Provide the (x, y) coordinate of the cell's center where the given text is located.  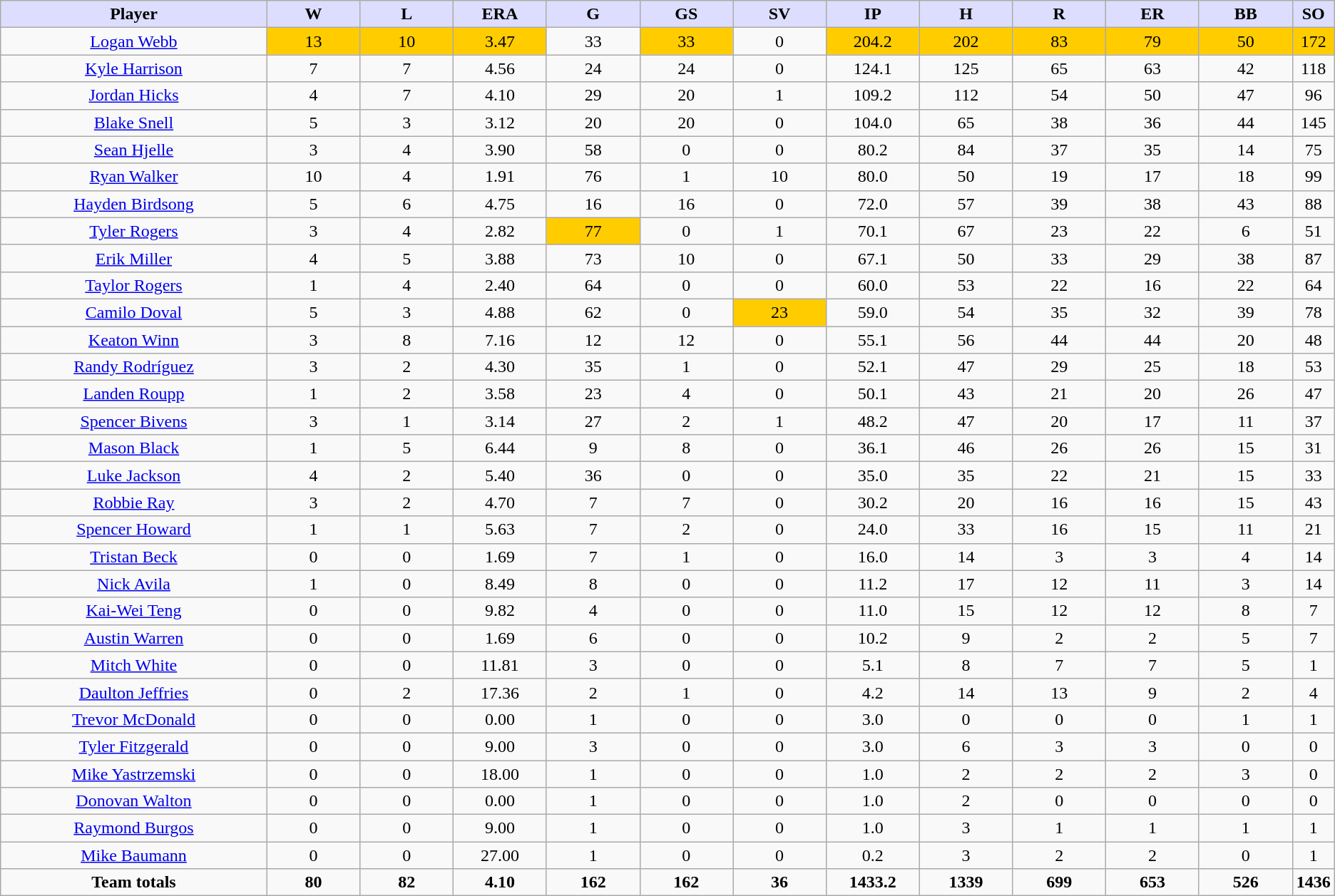
Robbie Ray (134, 503)
3.58 (501, 394)
653 (1152, 882)
3.14 (501, 421)
3.12 (501, 123)
67.1 (873, 258)
1.91 (501, 177)
82 (406, 882)
204.2 (873, 41)
104.0 (873, 123)
4.70 (501, 503)
IP (873, 14)
4.88 (501, 312)
5.63 (501, 530)
Erik Miller (134, 258)
Kai-Wei Teng (134, 611)
80.2 (873, 150)
Spencer Howard (134, 530)
SO (1314, 14)
2.82 (501, 231)
46 (966, 448)
W (314, 14)
84 (966, 150)
9.82 (501, 611)
145 (1314, 123)
10.2 (873, 638)
16.0 (873, 557)
L (406, 14)
35.0 (873, 475)
48.2 (873, 421)
7.16 (501, 340)
70.1 (873, 231)
202 (966, 41)
Luke Jackson (134, 475)
11.81 (501, 665)
ERA (501, 14)
Mitch White (134, 665)
Hayden Birdsong (134, 204)
GS (686, 14)
SV (780, 14)
Player (134, 14)
80.0 (873, 177)
Sean Hjelle (134, 150)
24.0 (873, 530)
25 (1152, 367)
Tyler Fitzgerald (134, 746)
Spencer Bivens (134, 421)
ER (1152, 14)
2.40 (501, 285)
Mike Baumann (134, 855)
Donovan Walton (134, 801)
78 (1314, 312)
0.2 (873, 855)
11.0 (873, 611)
58 (593, 150)
77 (593, 231)
5.40 (501, 475)
42 (1245, 68)
4.75 (501, 204)
R (1060, 14)
56 (966, 340)
699 (1060, 882)
60.0 (873, 285)
99 (1314, 177)
124.1 (873, 68)
83 (1060, 41)
Nick Avila (134, 584)
BB (1245, 14)
1436 (1314, 882)
18.00 (501, 773)
3.90 (501, 150)
Tyler Rogers (134, 231)
17.36 (501, 692)
36.1 (873, 448)
Trevor McDonald (134, 719)
76 (593, 177)
8.49 (501, 584)
4.30 (501, 367)
75 (1314, 150)
Kyle Harrison (134, 68)
27.00 (501, 855)
57 (966, 204)
4.56 (501, 68)
Daulton Jeffries (134, 692)
62 (593, 312)
Keaton Winn (134, 340)
125 (966, 68)
Austin Warren (134, 638)
5.1 (873, 665)
4.2 (873, 692)
1339 (966, 882)
Logan Webb (134, 41)
27 (593, 421)
80 (314, 882)
11.2 (873, 584)
Taylor Rogers (134, 285)
H (966, 14)
67 (966, 231)
31 (1314, 448)
G (593, 14)
32 (1152, 312)
73 (593, 258)
1433.2 (873, 882)
Team totals (134, 882)
79 (1152, 41)
Jordan Hicks (134, 96)
52.1 (873, 367)
6.44 (501, 448)
51 (1314, 231)
Mason Black (134, 448)
Raymond Burgos (134, 828)
59.0 (873, 312)
96 (1314, 96)
109.2 (873, 96)
118 (1314, 68)
Mike Yastrzemski (134, 773)
55.1 (873, 340)
Randy Rodríguez (134, 367)
172 (1314, 41)
Camilo Doval (134, 312)
50.1 (873, 394)
63 (1152, 68)
Blake Snell (134, 123)
Tristan Beck (134, 557)
87 (1314, 258)
88 (1314, 204)
Ryan Walker (134, 177)
112 (966, 96)
72.0 (873, 204)
526 (1245, 882)
19 (1060, 177)
Landen Roupp (134, 394)
48 (1314, 340)
3.47 (501, 41)
3.88 (501, 258)
30.2 (873, 503)
